Locate the cell with the specified text and output its [x, y] center coordinate. 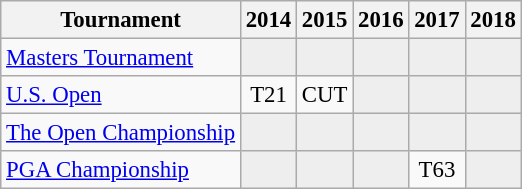
2017 [437, 20]
2015 [325, 20]
2014 [268, 20]
T21 [268, 95]
Tournament [121, 20]
T63 [437, 170]
U.S. Open [121, 95]
CUT [325, 95]
The Open Championship [121, 133]
PGA Championship [121, 170]
2016 [381, 20]
Masters Tournament [121, 58]
2018 [493, 20]
